Identify which cell holds the provided text, then report its [x, y] central coordinate. 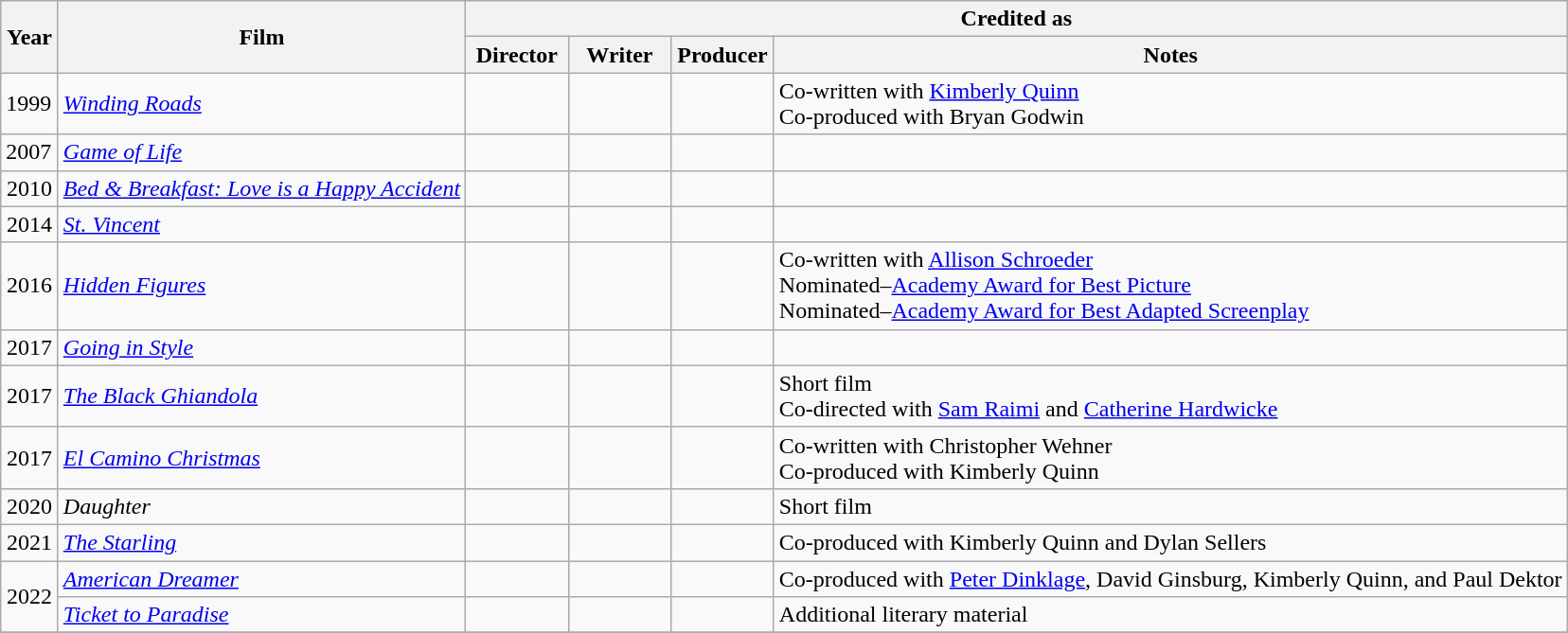
Producer [723, 55]
St. Vincent [261, 224]
Co-produced with Kimberly Quinn and Dylan Sellers [1170, 542]
Film [261, 37]
2022 [30, 596]
Short film [1170, 506]
Daughter [261, 506]
Bed & Breakfast: Love is a Happy Accident [261, 188]
2016 [30, 286]
Additional literary material [1170, 615]
2021 [30, 542]
Ticket to Paradise [261, 615]
El Camino Christmas [261, 458]
Writer [619, 55]
Going in Style [261, 347]
2020 [30, 506]
Hidden Figures [261, 286]
American Dreamer [261, 578]
The Black Ghiandola [261, 396]
Co-written with Allison SchroederNominated–Academy Award for Best PictureNominated–Academy Award for Best Adapted Screenplay [1170, 286]
Game of Life [261, 152]
2007 [30, 152]
The Starling [261, 542]
Co-produced with Peter Dinklage, David Ginsburg, Kimberly Quinn, and Paul Dektor [1170, 578]
Winding Roads [261, 104]
Co-written with Kimberly QuinnCo-produced with Bryan Godwin [1170, 104]
Year [30, 37]
Co-written with Christopher WehnerCo-produced with Kimberly Quinn [1170, 458]
Notes [1170, 55]
Short filmCo-directed with Sam Raimi and Catherine Hardwicke [1170, 396]
1999 [30, 104]
2010 [30, 188]
Credited as [1017, 19]
Director [517, 55]
2014 [30, 224]
